Pinpoint the cell where the given text exists, returning its [X, Y] midpoint coordinate. 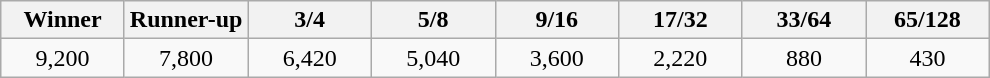
33/64 [804, 20]
9,200 [63, 58]
5/8 [433, 20]
65/128 [928, 20]
5,040 [433, 58]
430 [928, 58]
7,800 [186, 58]
6,420 [310, 58]
9/16 [557, 20]
17/32 [681, 20]
2,220 [681, 58]
Runner-up [186, 20]
3,600 [557, 58]
880 [804, 58]
Winner [63, 20]
3/4 [310, 20]
